Identify which cell holds the provided text, then report its [X, Y] central coordinate. 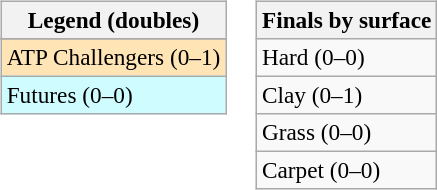
Carpet (0–0) [347, 171]
ATP Challengers (0–1) [114, 57]
Legend (doubles) [114, 20]
Clay (0–1) [347, 95]
Hard (0–0) [347, 57]
Grass (0–0) [347, 133]
Finals by surface [347, 20]
Futures (0–0) [114, 95]
